Capture the cell that displays the provided text and extract its [x, y] central coordinate. 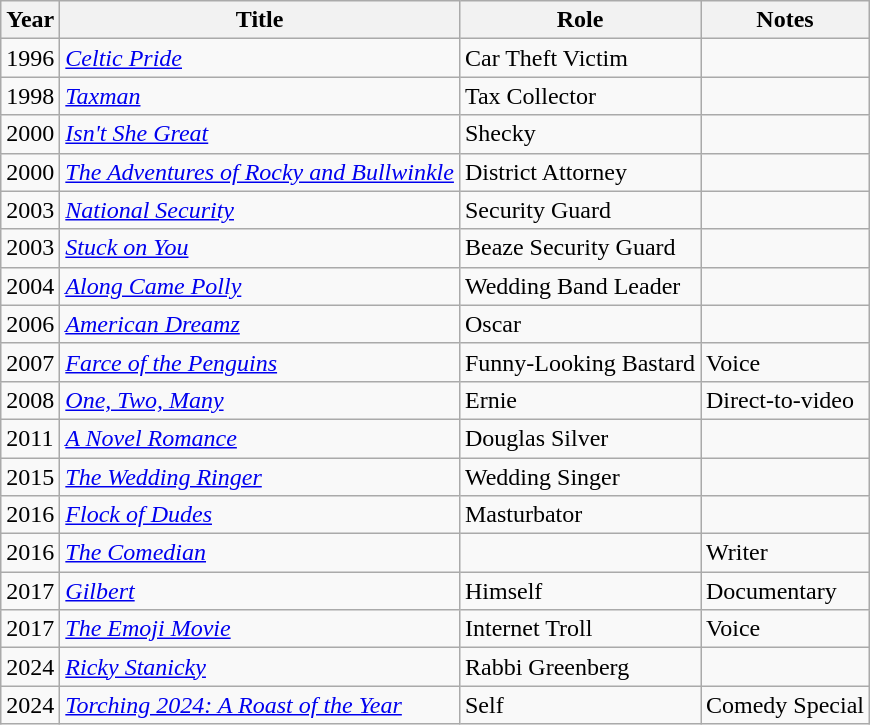
Writer [784, 553]
Beaze Security Guard [580, 248]
One, Two, Many [260, 400]
2011 [30, 438]
1996 [30, 58]
2006 [30, 324]
Documentary [784, 591]
2007 [30, 362]
Taxman [260, 96]
Himself [580, 591]
American Dreamz [260, 324]
The Adventures of Rocky and Bullwinkle [260, 172]
Car Theft Victim [580, 58]
District Attorney [580, 172]
Ricky Stanicky [260, 667]
Along Came Polly [260, 286]
Flock of Dudes [260, 515]
Year [30, 20]
Wedding Band Leader [580, 286]
Isn't She Great [260, 134]
Masturbator [580, 515]
Role [580, 20]
2004 [30, 286]
Comedy Special [784, 705]
Gilbert [260, 591]
Farce of the Penguins [260, 362]
Ernie [580, 400]
Self [580, 705]
2015 [30, 477]
Rabbi Greenberg [580, 667]
Oscar [580, 324]
Internet Troll [580, 629]
Wedding Singer [580, 477]
The Wedding Ringer [260, 477]
1998 [30, 96]
Stuck on You [260, 248]
Shecky [580, 134]
Direct-to-video [784, 400]
2008 [30, 400]
Douglas Silver [580, 438]
Torching 2024: A Roast of the Year [260, 705]
A Novel Romance [260, 438]
The Comedian [260, 553]
Celtic Pride [260, 58]
Funny-Looking Bastard [580, 362]
Security Guard [580, 210]
Tax Collector [580, 96]
National Security [260, 210]
Title [260, 20]
The Emoji Movie [260, 629]
Notes [784, 20]
